Return the (x, y) coordinate for the center point of the cell that contains the specified text.  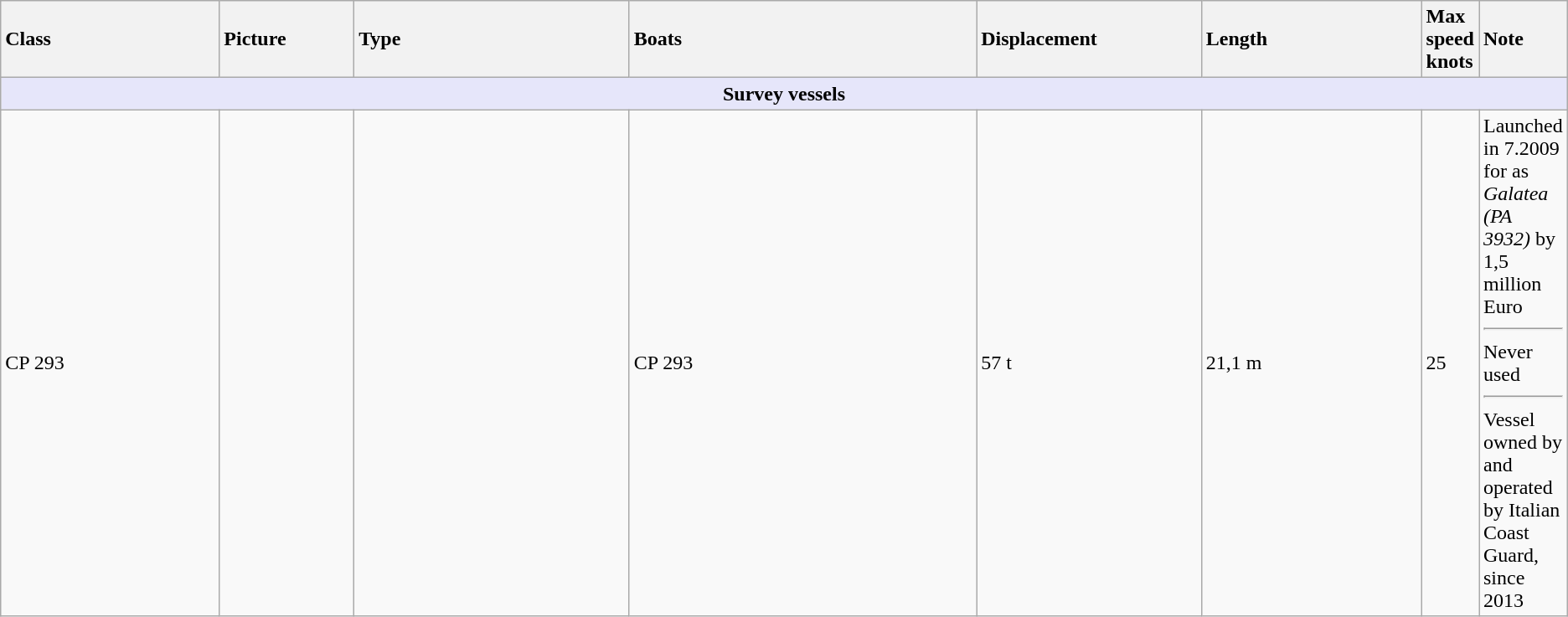
Displacement (1089, 39)
Maxspeedknots (1450, 39)
Class (111, 39)
Boats (802, 39)
Picture (286, 39)
Length (1312, 39)
Survey vessels (784, 94)
57 t (1089, 363)
21,1 m (1312, 363)
25 (1450, 363)
Note (1524, 39)
Type (493, 39)
Launched in 7.2009 for as Galatea (PA 3932) by 1,5 million EuroNever usedVessel owned by and operated by Italian Coast Guard, since 2013 (1524, 363)
